From the cell containing the given text, extract its center point as (X, Y) coordinate. 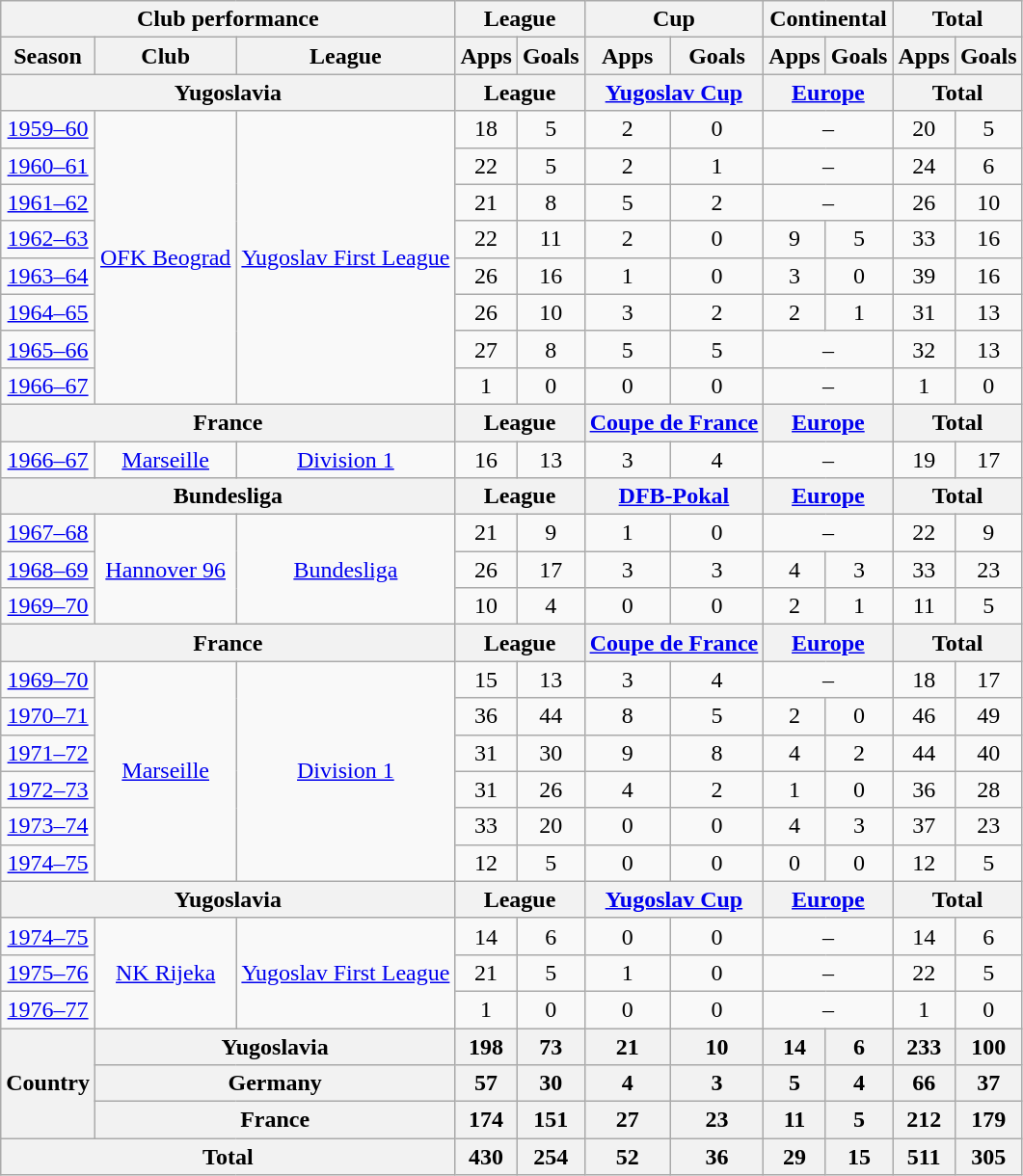
24 (924, 166)
1972–73 (48, 789)
1968–69 (48, 570)
1973–74 (48, 826)
1961–62 (48, 202)
1963–64 (48, 276)
52 (627, 1157)
Hannover 96 (165, 570)
DFB-Pokal (674, 496)
212 (924, 1120)
1975–76 (48, 973)
29 (794, 1157)
1964–65 (48, 312)
Country (48, 1082)
28 (988, 789)
1970–71 (48, 716)
1967–68 (48, 533)
1959–60 (48, 129)
198 (486, 1046)
Germany (274, 1083)
Club (165, 56)
233 (924, 1046)
1962–63 (48, 239)
40 (988, 753)
Continental (828, 19)
1976–77 (48, 1009)
19 (924, 460)
179 (988, 1120)
49 (988, 716)
39 (924, 276)
100 (988, 1046)
46 (924, 716)
Club performance (228, 19)
1965–66 (48, 349)
1971–72 (48, 753)
66 (924, 1083)
305 (988, 1157)
174 (486, 1120)
73 (551, 1046)
430 (486, 1157)
Season (48, 56)
1960–61 (48, 166)
OFK Beograd (165, 257)
NK Rijeka (165, 973)
254 (551, 1157)
151 (551, 1120)
Cup (674, 19)
57 (486, 1083)
32 (924, 349)
511 (924, 1157)
